Search for the cell housing the specified text and yield its [x, y] center coordinate. 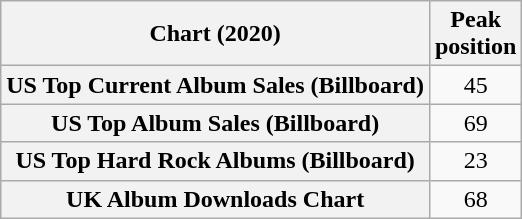
69 [475, 123]
Chart (2020) [216, 34]
Peakposition [475, 34]
US Top Album Sales (Billboard) [216, 123]
45 [475, 85]
UK Album Downloads Chart [216, 199]
68 [475, 199]
US Top Current Album Sales (Billboard) [216, 85]
US Top Hard Rock Albums (Billboard) [216, 161]
23 [475, 161]
